Return [x, y] of the center of cell containing provided text 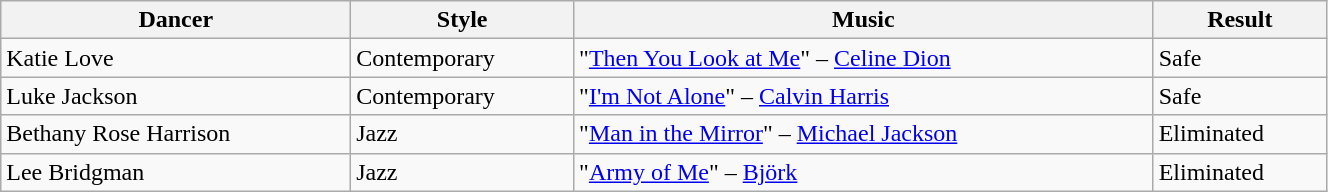
"Then You Look at Me" – Celine Dion [864, 58]
"Man in the Mirror" – Michael Jackson [864, 134]
"I'm Not Alone" – Calvin Harris [864, 96]
Katie Love [176, 58]
Music [864, 20]
Luke Jackson [176, 96]
Lee Bridgman [176, 172]
Result [1240, 20]
Bethany Rose Harrison [176, 134]
"Army of Me" – Björk [864, 172]
Style [462, 20]
Dancer [176, 20]
